From the cell containing the given text, extract its center point as (X, Y) coordinate. 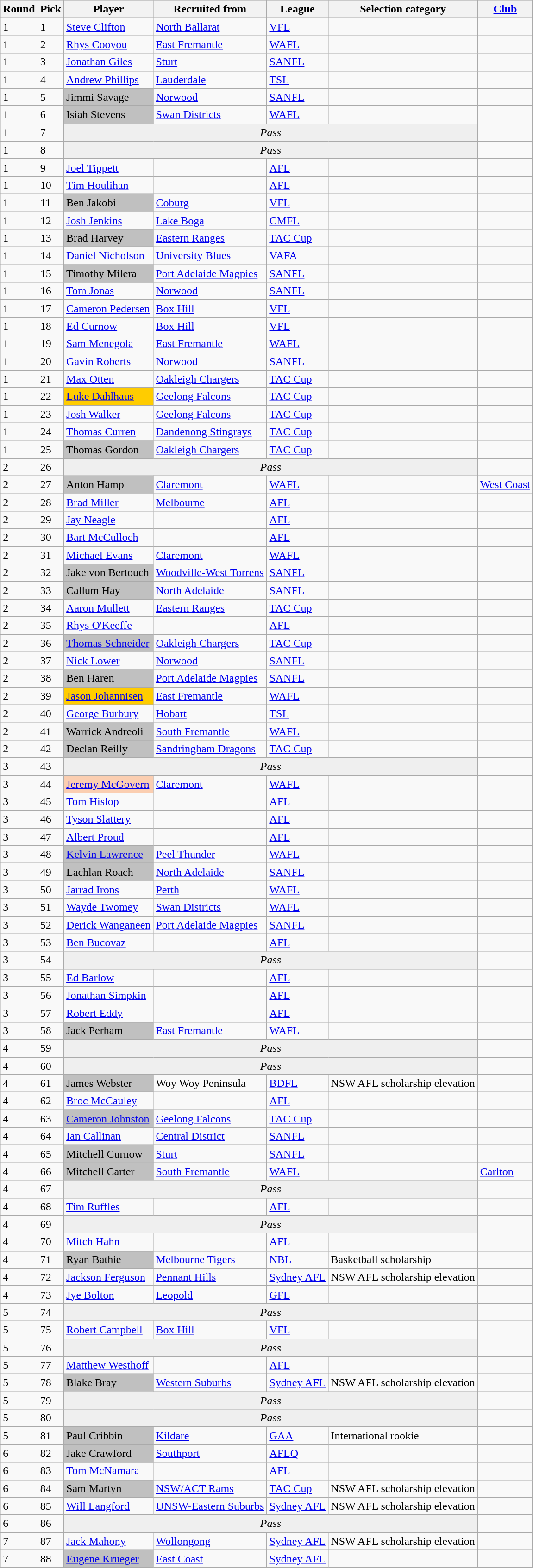
NSW/ACT Rams (210, 1488)
Luke Dahlhaus (108, 397)
Lake Boga (210, 221)
Thomas Gordon (108, 449)
Jeremy McGovern (108, 784)
Dandenong Stingrays (210, 432)
29 (50, 520)
28 (50, 502)
61 (50, 1084)
Melbourne (210, 502)
32 (50, 573)
88 (50, 1559)
87 (50, 1541)
38 (50, 678)
BDFL (297, 1084)
16 (50, 291)
Jonathan Giles (108, 62)
12 (50, 221)
Mitch Hahn (108, 1242)
41 (50, 731)
Thomas Curren (108, 432)
Andrew Phillips (108, 80)
Ben Bucovaz (108, 942)
42 (50, 749)
Gavin Roberts (108, 361)
58 (50, 1030)
33 (50, 590)
Ben Jakobi (108, 203)
11 (50, 203)
Selection category (403, 9)
80 (50, 1418)
Wayde Twomey (108, 907)
Callum Hay (108, 590)
31 (50, 555)
Cameron Pedersen (108, 309)
9 (50, 167)
Ryan Bathie (108, 1259)
Tim Ruffles (108, 1207)
Jay Neagle (108, 520)
Joel Tippett (108, 167)
15 (50, 273)
76 (50, 1348)
Derick Wanganeen (108, 925)
Kelvin Lawrence (108, 855)
46 (50, 819)
69 (50, 1224)
44 (50, 784)
27 (50, 484)
75 (50, 1330)
52 (50, 925)
Albert Proud (108, 837)
GFL (297, 1295)
Ed Curnow (108, 326)
Paul Cribbin (108, 1436)
Jack Mahony (108, 1541)
Western Suburbs (210, 1383)
Tim Houlihan (108, 185)
Cameron Johnston (108, 1119)
UNSW-Eastern Suburbs (210, 1506)
37 (50, 661)
68 (50, 1207)
Jason Johannisen (108, 696)
65 (50, 1154)
Lachlan Roach (108, 872)
77 (50, 1365)
45 (50, 802)
Melbourne Tigers (210, 1259)
Lauderdale (210, 80)
AFLQ (297, 1453)
48 (50, 855)
35 (50, 626)
73 (50, 1295)
Aaron Mullett (108, 608)
36 (50, 643)
85 (50, 1506)
Tom Hislop (108, 802)
63 (50, 1119)
43 (50, 766)
83 (50, 1471)
13 (50, 238)
84 (50, 1488)
59 (50, 1048)
82 (50, 1453)
25 (50, 449)
Mitchell Carter (108, 1171)
NBL (297, 1259)
30 (50, 538)
67 (50, 1189)
23 (50, 414)
Robert Eddy (108, 1013)
Anton Hamp (108, 484)
56 (50, 995)
Will Langford (108, 1506)
64 (50, 1136)
Michael Evans (108, 555)
International rookie (403, 1436)
24 (50, 432)
71 (50, 1259)
Jake Crawford (108, 1453)
Recruited from (210, 9)
Woodville-West Torrens (210, 573)
University Blues (210, 256)
Player (108, 9)
Thomas Schneider (108, 643)
CMFL (297, 221)
Brad Harvey (108, 238)
40 (50, 713)
Brad Miller (108, 502)
Ed Barlow (108, 978)
Ben Haren (108, 678)
Jarrad Irons (108, 890)
Bart McCulloch (108, 538)
George Burbury (108, 713)
53 (50, 942)
Woy Woy Peninsula (210, 1084)
81 (50, 1436)
14 (50, 256)
21 (50, 379)
62 (50, 1101)
79 (50, 1401)
47 (50, 837)
Club (505, 9)
26 (50, 467)
Round (19, 9)
Daniel Nicholson (108, 256)
West Coast (505, 484)
Isiah Stevens (108, 115)
19 (50, 344)
Central District (210, 1136)
Eugene Krueger (108, 1559)
Hobart (210, 713)
James Webster (108, 1084)
Nick Lower (108, 661)
Tom Jonas (108, 291)
8 (50, 150)
10 (50, 185)
86 (50, 1524)
Tom McNamara (108, 1471)
Carlton (505, 1171)
55 (50, 978)
Southport (210, 1453)
51 (50, 907)
Pennant Hills (210, 1277)
Rhys O'Keeffe (108, 626)
66 (50, 1171)
Robert Campbell (108, 1330)
Peel Thunder (210, 855)
Pick (50, 9)
Josh Walker (108, 414)
Jake von Bertouch (108, 573)
Jimmi Savage (108, 97)
Perth (210, 890)
Coburg (210, 203)
60 (50, 1066)
Wollongong (210, 1541)
Sam Menegola (108, 344)
54 (50, 960)
49 (50, 872)
74 (50, 1312)
34 (50, 608)
18 (50, 326)
Leopold (210, 1295)
Kildare (210, 1436)
72 (50, 1277)
Warrick Andreoli (108, 731)
20 (50, 361)
Matthew Westhoff (108, 1365)
North Ballarat (210, 27)
57 (50, 1013)
Jackson Ferguson (108, 1277)
Sam Martyn (108, 1488)
VAFA (297, 256)
Rhys Cooyou (108, 44)
Jonathan Simpkin (108, 995)
East Coast (210, 1559)
Timothy Milera (108, 273)
Ian Callinan (108, 1136)
Jack Perham (108, 1030)
Basketball scholarship (403, 1259)
39 (50, 696)
Blake Bray (108, 1383)
Sandringham Dragons (210, 749)
GAA (297, 1436)
22 (50, 397)
70 (50, 1242)
Jye Bolton (108, 1295)
Tyson Slattery (108, 819)
Steve Clifton (108, 27)
78 (50, 1383)
17 (50, 309)
Declan Reilly (108, 749)
Josh Jenkins (108, 221)
Mitchell Curnow (108, 1154)
50 (50, 890)
Max Otten (108, 379)
League (297, 9)
Broc McCauley (108, 1101)
